For the text-containing cell, return its midpoint in (X, Y) coordinate format. 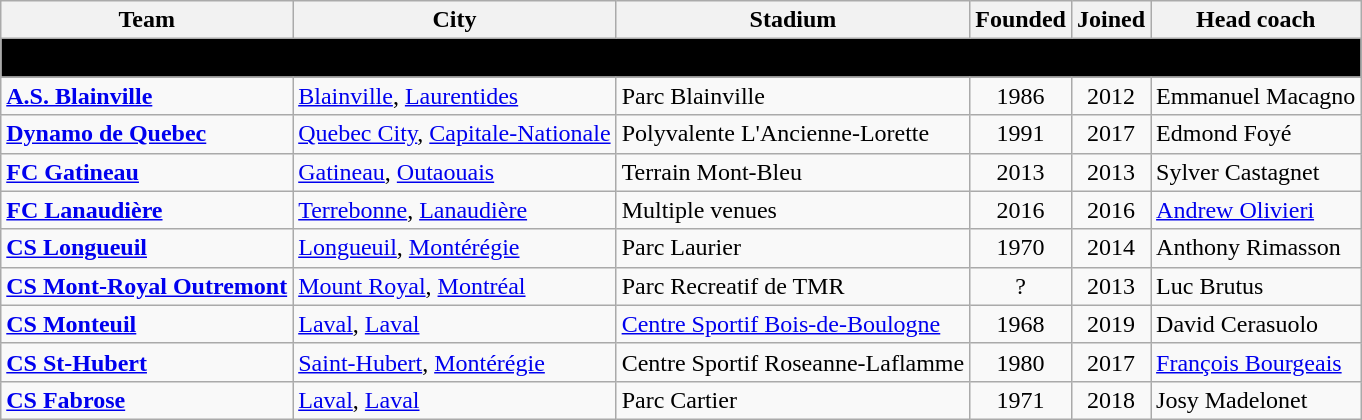
Centre Sportif Bois-de-Boulogne (793, 324)
Founded (1021, 20)
2019 (1110, 324)
Terrain Mont-Bleu (793, 172)
FC Gatineau (147, 172)
CS Mont-Royal Outremont (147, 286)
Emmanuel Macagno (1256, 96)
Blainville, Laurentides (454, 96)
Multiple venues (793, 210)
Quebec City, Capitale-Nationale (454, 134)
FC Lanaudière (147, 210)
Josy Madelonet (1256, 400)
Edmond Foyé (1256, 134)
Parc Laurier (793, 248)
Polyvalente L'Ancienne-Lorette (793, 134)
2018 (1110, 400)
CS Monteuil (147, 324)
2012 (1110, 96)
Dynamo de Quebec (147, 134)
Luc Brutus (1256, 286)
2014 (1110, 248)
Current teams (681, 58)
Head coach (1256, 20)
A.S. Blainville (147, 96)
1971 (1021, 400)
CS St-Hubert (147, 362)
1980 (1021, 362)
Mount Royal, Montréal (454, 286)
Longueuil, Montérégie (454, 248)
François Bourgeais (1256, 362)
1970 (1021, 248)
City (454, 20)
Terrebonne, Lanaudière (454, 210)
Joined (1110, 20)
Centre Sportif Roseanne-Laflamme (793, 362)
Andrew Olivieri (1256, 210)
Anthony Rimasson (1256, 248)
Gatineau, Outaouais (454, 172)
Stadium (793, 20)
David Cerasuolo (1256, 324)
Parc Blainville (793, 96)
? (1021, 286)
Saint-Hubert, Montérégie (454, 362)
1986 (1021, 96)
1991 (1021, 134)
1968 (1021, 324)
Parc Recreatif de TMR (793, 286)
Team (147, 20)
Sylver Castagnet (1256, 172)
Parc Cartier (793, 400)
CS Longueuil (147, 248)
CS Fabrose (147, 400)
